Find where the given text appears and provide that cell's center as (X, Y) coordinate. 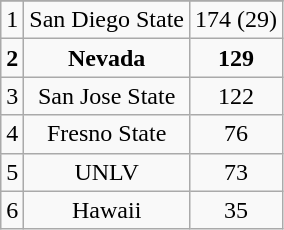
San Jose State (107, 96)
4 (12, 134)
35 (236, 210)
Hawaii (107, 210)
Nevada (107, 58)
129 (236, 58)
6 (12, 210)
5 (12, 172)
122 (236, 96)
UNLV (107, 172)
2 (12, 58)
1 (12, 20)
San Diego State (107, 20)
3 (12, 96)
Fresno State (107, 134)
174 (29) (236, 20)
73 (236, 172)
76 (236, 134)
